Search for the cell housing the specified text and yield its (x, y) center coordinate. 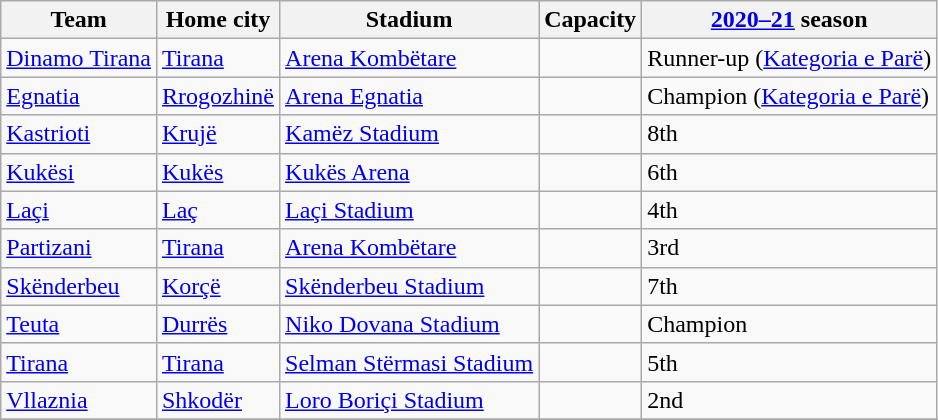
Kukës (218, 172)
Team (79, 20)
Egnatia (79, 96)
Champion (Kategoria e Parë) (790, 96)
Runner-up (Kategoria e Parë) (790, 58)
Arena Egnatia (410, 96)
Dinamo Tirana (79, 58)
7th (790, 286)
Skënderbeu Stadium (410, 286)
Teuta (79, 324)
5th (790, 362)
Laç (218, 210)
Vllaznia (79, 400)
8th (790, 134)
Kastrioti (79, 134)
Champion (790, 324)
Kukësi (79, 172)
Laçi (79, 210)
Krujë (218, 134)
Home city (218, 20)
6th (790, 172)
Capacity (590, 20)
Partizani (79, 248)
Laçi Stadium (410, 210)
Kukës Arena (410, 172)
Rrogozhinë (218, 96)
Selman Stërmasi Stadium (410, 362)
Stadium (410, 20)
4th (790, 210)
Kamëz Stadium (410, 134)
Korçë (218, 286)
2nd (790, 400)
3rd (790, 248)
Skënderbeu (79, 286)
Loro Boriçi Stadium (410, 400)
Niko Dovana Stadium (410, 324)
Shkodër (218, 400)
Durrës (218, 324)
2020–21 season (790, 20)
